Pinpoint the cell where the given text exists, returning its [x, y] midpoint coordinate. 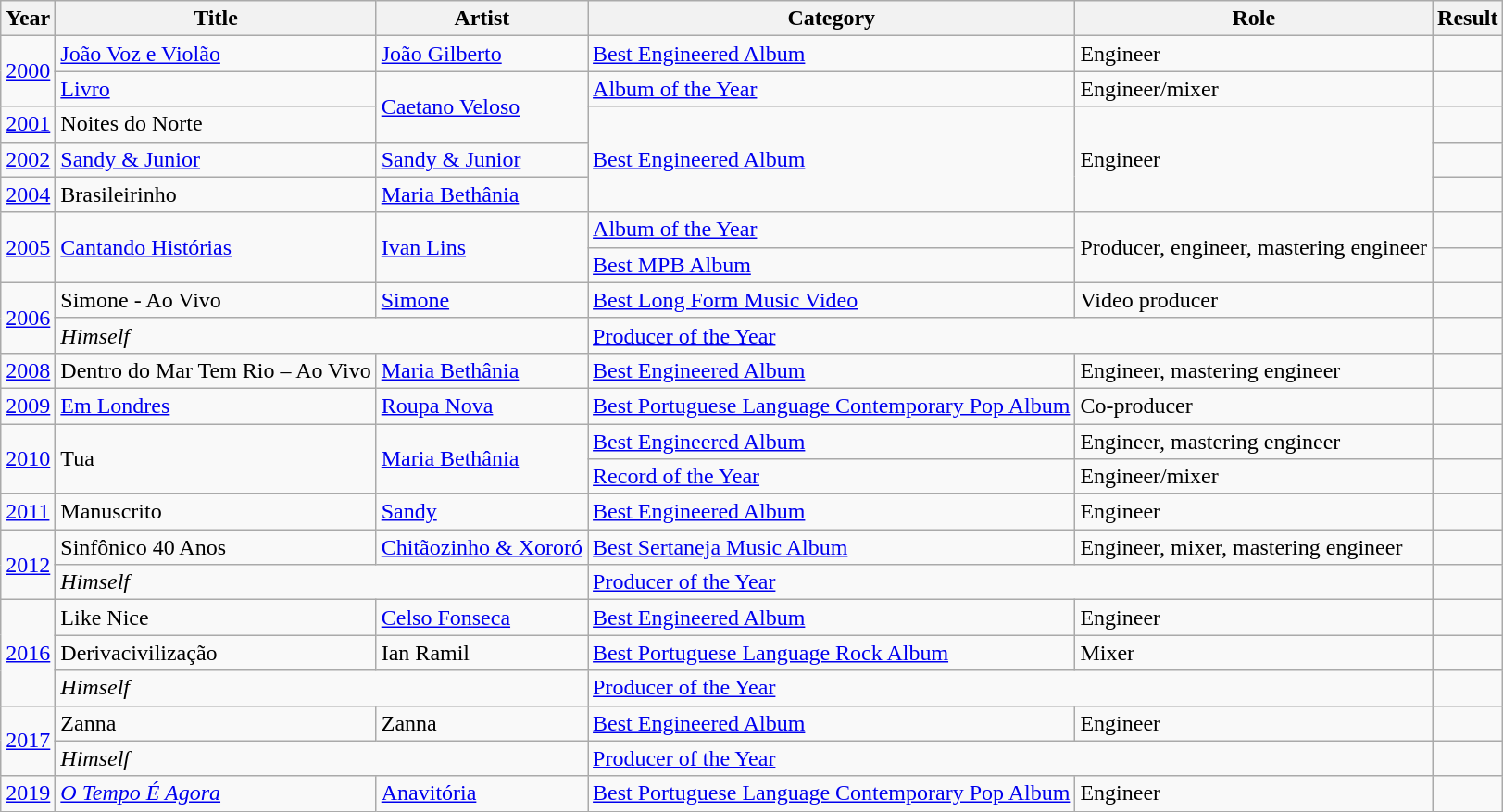
Ian Ramil [482, 653]
2011 [28, 512]
Best Long Form Music Video [832, 300]
2019 [28, 793]
Derivacivilização [216, 653]
2002 [28, 159]
Role [1254, 19]
Best Sertaneja Music Album [832, 547]
Title [216, 19]
Category [832, 19]
Sinfônico 40 Anos [216, 547]
Sandy [482, 512]
João Voz e Violão [216, 54]
Ivan Lins [482, 247]
2008 [28, 370]
2012 [28, 565]
João Gilberto [482, 54]
Record of the Year [832, 477]
Manuscrito [216, 512]
Co-producer [1254, 406]
Best MPB Album [832, 265]
Anavitória [482, 793]
Noites do Norte [216, 124]
Brasileirinho [216, 194]
Simone [482, 300]
2017 [28, 741]
Best Portuguese Language Rock Album [832, 653]
Cantando Histórias [216, 247]
2006 [28, 318]
Chitãozinho & Xororó [482, 547]
Caetano Veloso [482, 106]
Video producer [1254, 300]
2005 [28, 247]
Year [28, 19]
Result [1468, 19]
Engineer, mixer, mastering engineer [1254, 547]
2016 [28, 653]
2010 [28, 459]
2009 [28, 406]
Dentro do Mar Tem Rio – Ao Vivo [216, 370]
Artist [482, 19]
Tua [216, 459]
2000 [28, 71]
Like Nice [216, 618]
2001 [28, 124]
Roupa Nova [482, 406]
2004 [28, 194]
Em Londres [216, 406]
Livro [216, 89]
Mixer [1254, 653]
Producer, engineer, mastering engineer [1254, 247]
Celso Fonseca [482, 618]
O Tempo É Agora [216, 793]
Simone - Ao Vivo [216, 300]
